For the text-containing cell, return its midpoint in [x, y] coordinate format. 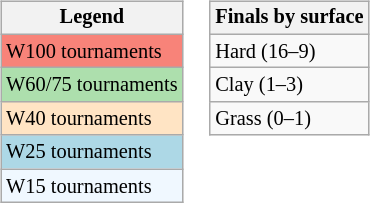
W100 tournaments [92, 51]
Legend [92, 18]
Grass (0–1) [289, 119]
W60/75 tournaments [92, 85]
W15 tournaments [92, 186]
W25 tournaments [92, 152]
Clay (1–3) [289, 85]
W40 tournaments [92, 119]
Finals by surface [289, 18]
Hard (16–9) [289, 51]
